Return [X, Y] of the center of cell containing provided text 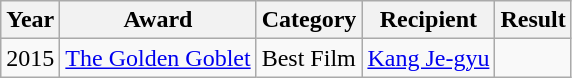
Year [30, 20]
Kang Je-gyu [428, 58]
The Golden Goblet [158, 58]
2015 [30, 58]
Award [158, 20]
Result [533, 20]
Category [309, 20]
Best Film [309, 58]
Recipient [428, 20]
